Output the (X, Y) coordinate of the center of the cell containing the given text.  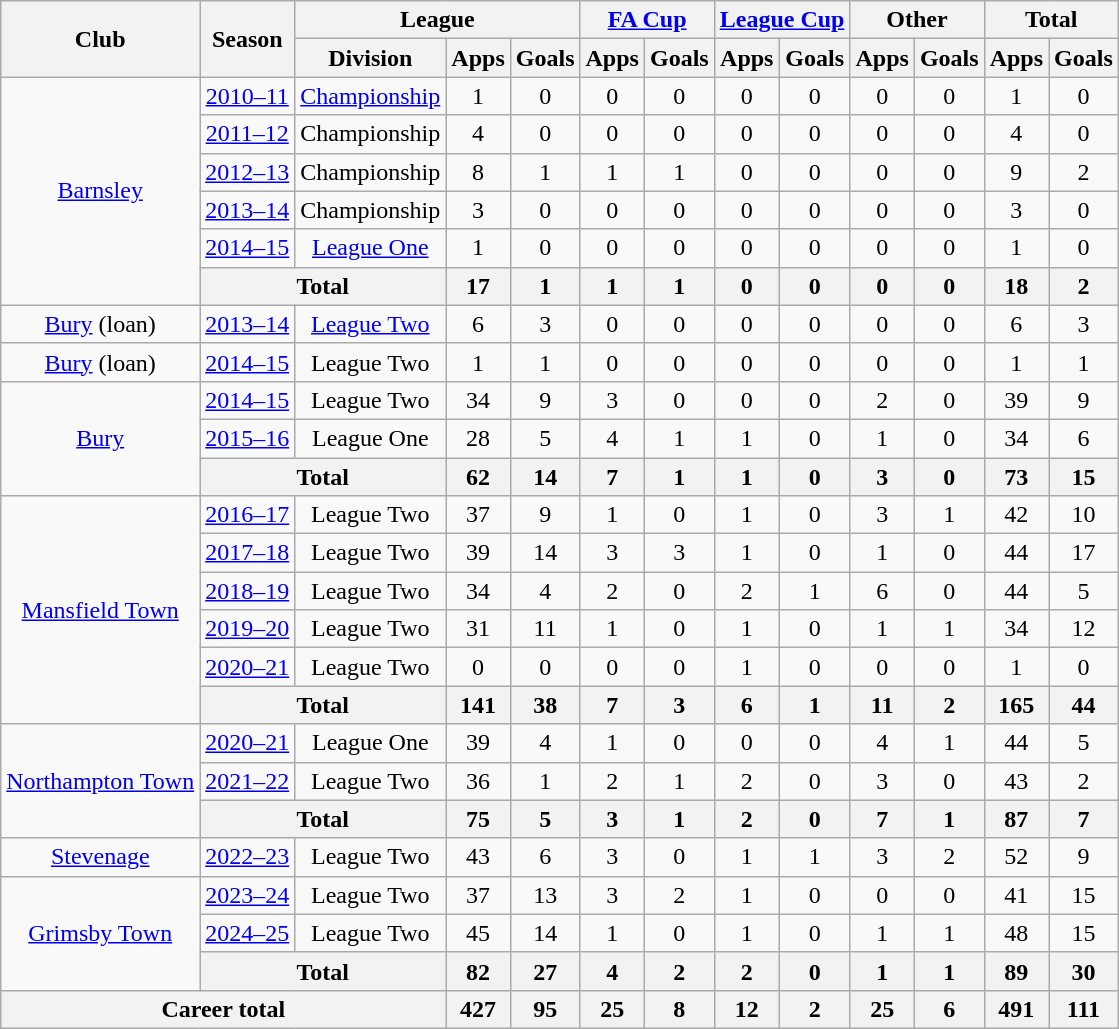
52 (1016, 857)
FA Cup (647, 20)
13 (545, 895)
41 (1016, 895)
Mansfield Town (100, 610)
2011–12 (248, 134)
75 (478, 819)
Other (917, 20)
2018–19 (248, 591)
2016–17 (248, 515)
28 (478, 438)
Northampton Town (100, 781)
2017–18 (248, 553)
73 (1016, 477)
95 (545, 1009)
10 (1084, 515)
Career total (224, 1009)
491 (1016, 1009)
League (438, 20)
141 (478, 705)
2021–22 (248, 781)
Grimsby Town (100, 933)
38 (545, 705)
Club (100, 39)
82 (478, 971)
2024–25 (248, 933)
27 (545, 971)
2023–24 (248, 895)
62 (478, 477)
League Cup (782, 20)
Season (248, 39)
87 (1016, 819)
Stevenage (100, 857)
2015–16 (248, 438)
31 (478, 629)
48 (1016, 933)
Barnsley (100, 191)
2010–11 (248, 96)
45 (478, 933)
42 (1016, 515)
427 (478, 1009)
2019–20 (248, 629)
2022–23 (248, 857)
Division (370, 58)
89 (1016, 971)
30 (1084, 971)
2012–13 (248, 172)
36 (478, 781)
111 (1084, 1009)
18 (1016, 286)
165 (1016, 705)
Bury (100, 438)
